Search for the cell housing the specified text and yield its (X, Y) center coordinate. 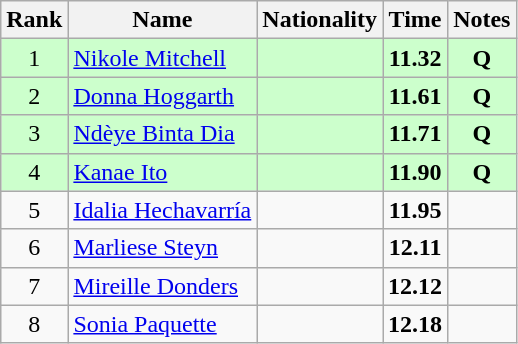
4 (34, 172)
1 (34, 58)
Idalia Hechavarría (162, 210)
Time (416, 20)
3 (34, 134)
11.95 (416, 210)
5 (34, 210)
Rank (34, 20)
11.71 (416, 134)
Marliese Steyn (162, 248)
12.12 (416, 286)
Notes (482, 20)
7 (34, 286)
2 (34, 96)
Mireille Donders (162, 286)
12.11 (416, 248)
Ndèye Binta Dia (162, 134)
12.18 (416, 324)
Nikole Mitchell (162, 58)
Sonia Paquette (162, 324)
Donna Hoggarth (162, 96)
11.61 (416, 96)
Nationality (320, 20)
Kanae Ito (162, 172)
11.32 (416, 58)
11.90 (416, 172)
6 (34, 248)
Name (162, 20)
8 (34, 324)
